Determine the [x, y] coordinate at the center of the cell enclosing the given text.  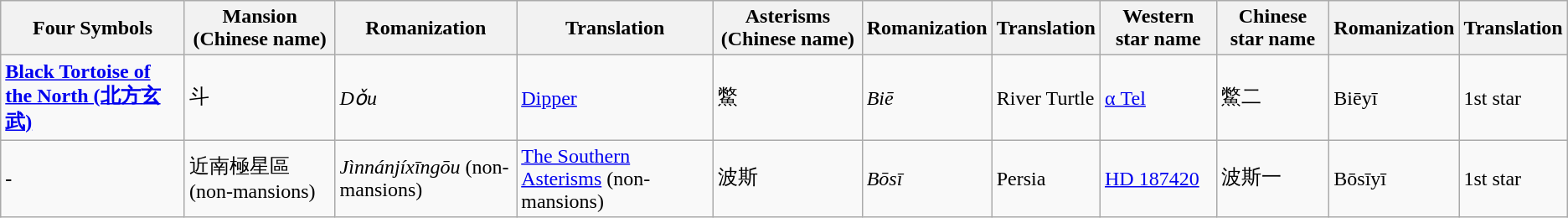
鱉二 [1273, 97]
The Southern Asterisms (non-mansions) [615, 179]
Asterisms (Chinese name) [787, 29]
Biē [926, 97]
Dipper [615, 97]
波斯 [787, 179]
Mansion (Chinese name) [260, 29]
Jìnnánjíxīngōu (non-mansions) [426, 179]
Black Tortoise of the North (北方玄武) [93, 97]
- [93, 179]
波斯一 [1273, 179]
鱉 [787, 97]
Persia [1045, 179]
HD 187420 [1158, 179]
Bōsī [926, 179]
Chinese star name [1273, 29]
Four Symbols [93, 29]
Biēyī [1394, 97]
River Turtle [1045, 97]
近南極星區 (non-mansions) [260, 179]
Bōsīyī [1394, 179]
Western star name [1158, 29]
α Tel [1158, 97]
Dǒu [426, 97]
斗 [260, 97]
